Return [X, Y] of the center of cell containing provided text 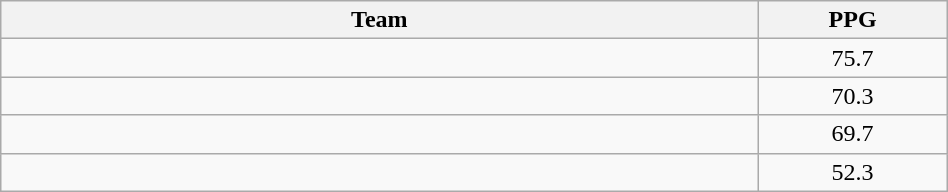
75.7 [852, 58]
70.3 [852, 96]
69.7 [852, 134]
Team [380, 20]
52.3 [852, 172]
PPG [852, 20]
